Find where the given text appears and provide that cell's center as (X, Y) coordinate. 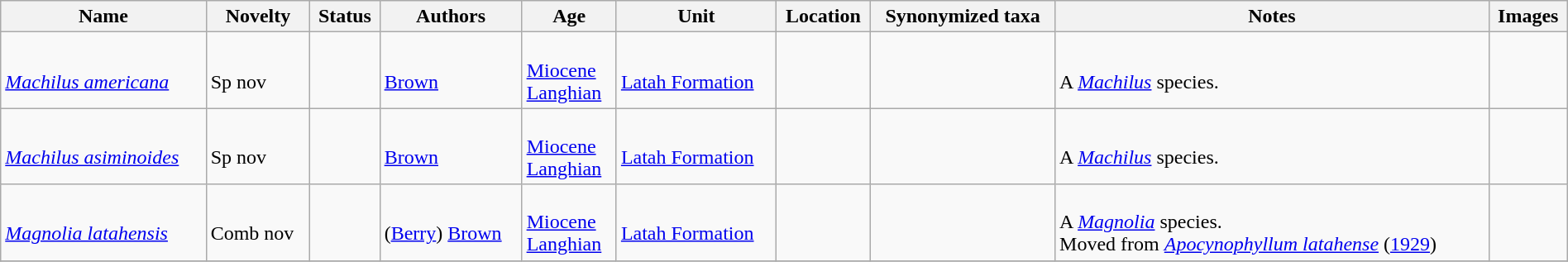
Magnolia latahensis (103, 222)
Notes (1272, 17)
(Berry) Brown (451, 222)
Name (103, 17)
Location (823, 17)
Age (569, 17)
Machilus americana (103, 70)
Status (345, 17)
Unit (696, 17)
Machilus asiminoides (103, 146)
Comb nov (258, 222)
Images (1528, 17)
A Magnolia species. Moved from Apocynophyllum latahense (1929) (1272, 222)
Novelty (258, 17)
Authors (451, 17)
Synonymized taxa (963, 17)
